Determine the (X, Y) coordinate at the center of the cell enclosing the given text.  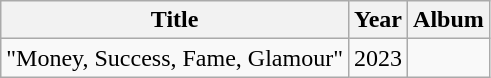
Title (175, 20)
2023 (378, 58)
Year (378, 20)
"Money, Success, Fame, Glamour" (175, 58)
Album (449, 20)
